Locate the cell with the specified text and output its (X, Y) center coordinate. 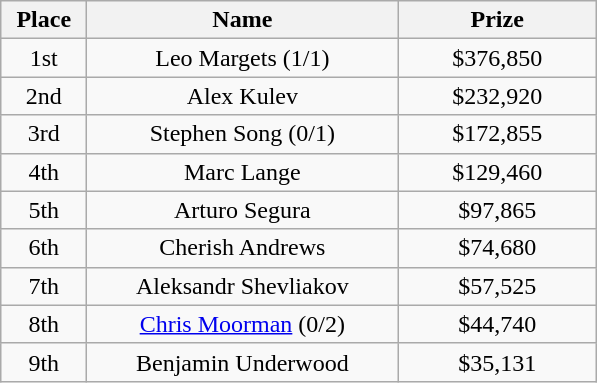
$376,850 (498, 58)
3rd (44, 134)
$35,131 (498, 362)
Chris Moorman (0/2) (242, 324)
$129,460 (498, 172)
$172,855 (498, 134)
$97,865 (498, 210)
8th (44, 324)
Stephen Song (0/1) (242, 134)
Place (44, 20)
5th (44, 210)
Marc Lange (242, 172)
$74,680 (498, 248)
Benjamin Underwood (242, 362)
7th (44, 286)
$44,740 (498, 324)
Prize (498, 20)
Aleksandr Shevliakov (242, 286)
2nd (44, 96)
$57,525 (498, 286)
6th (44, 248)
Arturo Segura (242, 210)
1st (44, 58)
Cherish Andrews (242, 248)
$232,920 (498, 96)
Name (242, 20)
9th (44, 362)
Leo Margets (1/1) (242, 58)
Alex Kulev (242, 96)
4th (44, 172)
